Return [x, y] of the center of cell containing provided text 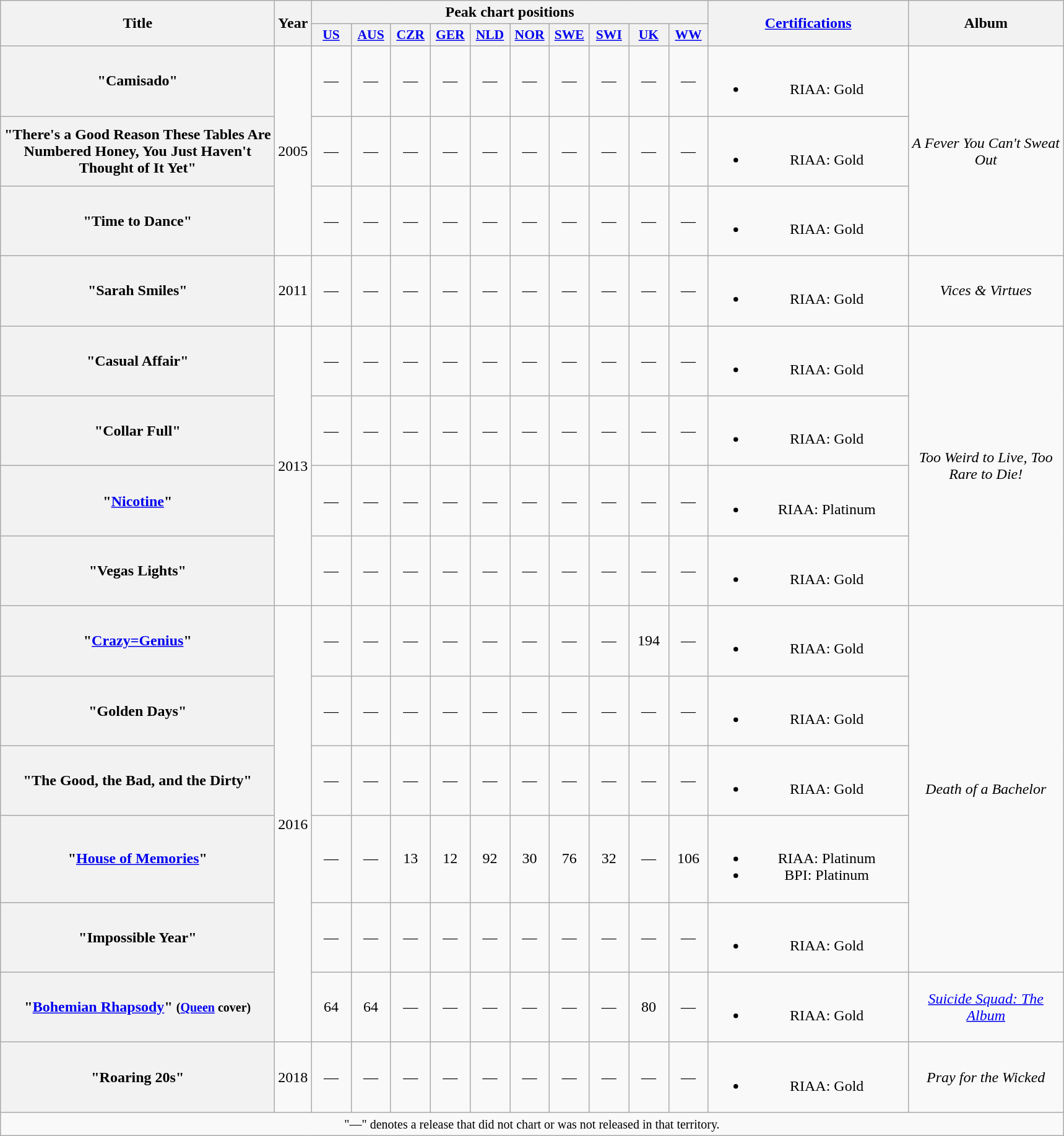
Album [985, 24]
80 [649, 1007]
32 [609, 859]
30 [530, 859]
NLD [490, 35]
NOR [530, 35]
RIAA: PlatinumBPI: Platinum [808, 859]
2011 [293, 291]
Year [293, 24]
"Nicotine" [137, 501]
"Crazy=Genius" [137, 641]
US [331, 35]
13 [410, 859]
A Fever You Can't Sweat Out [985, 151]
"There's a Good Reason These Tables Are Numbered Honey, You Just Haven't Thought of It Yet" [137, 151]
"Casual Affair" [137, 361]
SWI [609, 35]
GER [450, 35]
"Camisado" [137, 80]
Pray for the Wicked [985, 1077]
"Time to Dance" [137, 222]
CZR [410, 35]
2018 [293, 1077]
"Sarah Smiles" [137, 291]
AUS [371, 35]
194 [649, 641]
2016 [293, 824]
UK [649, 35]
RIAA: Platinum [808, 501]
76 [569, 859]
Title [137, 24]
2005 [293, 151]
"The Good, the Bad, and the Dirty" [137, 781]
Death of a Bachelor [985, 789]
106 [688, 859]
12 [450, 859]
"House of Memories" [137, 859]
Vices & Virtues [985, 291]
WW [688, 35]
"Golden Days" [137, 710]
"Impossible Year" [137, 937]
"Bohemian Rhapsody" (Queen cover) [137, 1007]
"—" denotes a release that did not chart or was not released in that territory. [532, 1124]
"Roaring 20s" [137, 1077]
"Vegas Lights" [137, 570]
Too Weird to Live, Too Rare to Die! [985, 466]
Certifications [808, 24]
Suicide Squad: The Album [985, 1007]
2013 [293, 466]
"Collar Full" [137, 431]
92 [490, 859]
Peak chart positions [510, 12]
SWE [569, 35]
